Find where the given text appears and provide that cell's center as (x, y) coordinate. 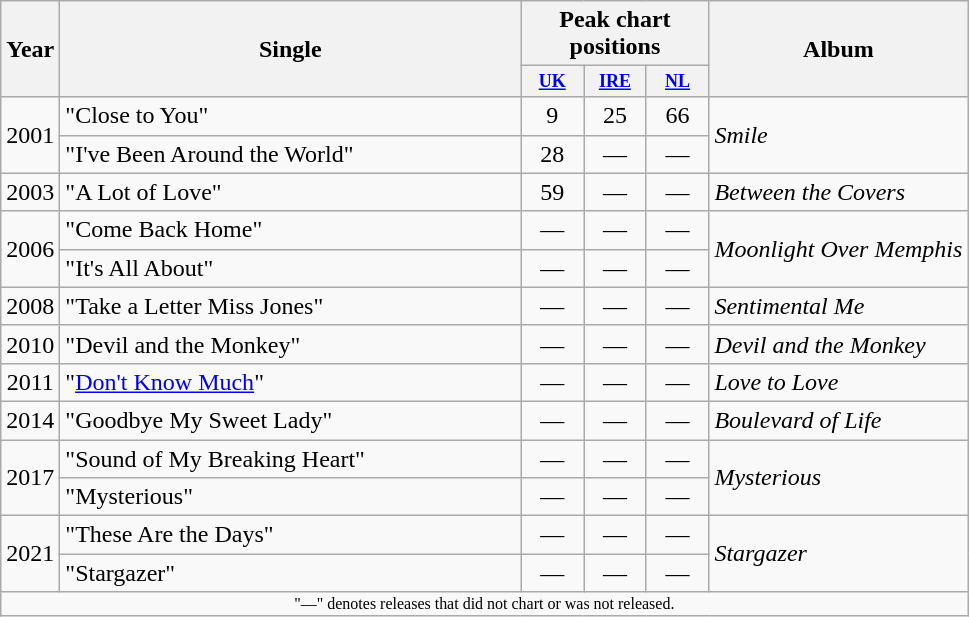
"I've Been Around the World" (290, 154)
28 (552, 154)
2014 (30, 420)
2017 (30, 478)
"—" denotes releases that did not chart or was not released. (484, 604)
2003 (30, 192)
Single (290, 49)
"These Are the Days" (290, 535)
Love to Love (838, 382)
59 (552, 192)
Devil and the Monkey (838, 344)
2001 (30, 135)
Smile (838, 135)
Stargazer (838, 554)
"It's All About" (290, 268)
25 (616, 116)
2010 (30, 344)
66 (678, 116)
Peak chart positions (615, 34)
Album (838, 49)
Mysterious (838, 478)
9 (552, 116)
2021 (30, 554)
"A Lot of Love" (290, 192)
2008 (30, 306)
"Come Back Home" (290, 230)
"Devil and the Monkey" (290, 344)
Year (30, 49)
Between the Covers (838, 192)
"Mysterious" (290, 497)
2006 (30, 249)
IRE (616, 82)
"Close to You" (290, 116)
"Goodbye My Sweet Lady" (290, 420)
"Don't Know Much" (290, 382)
Moonlight Over Memphis (838, 249)
"Stargazer" (290, 573)
UK (552, 82)
Boulevard of Life (838, 420)
"Sound of My Breaking Heart" (290, 459)
Sentimental Me (838, 306)
NL (678, 82)
2011 (30, 382)
"Take a Letter Miss Jones" (290, 306)
